Determine the [X, Y] coordinate at the center of the cell enclosing the given text.  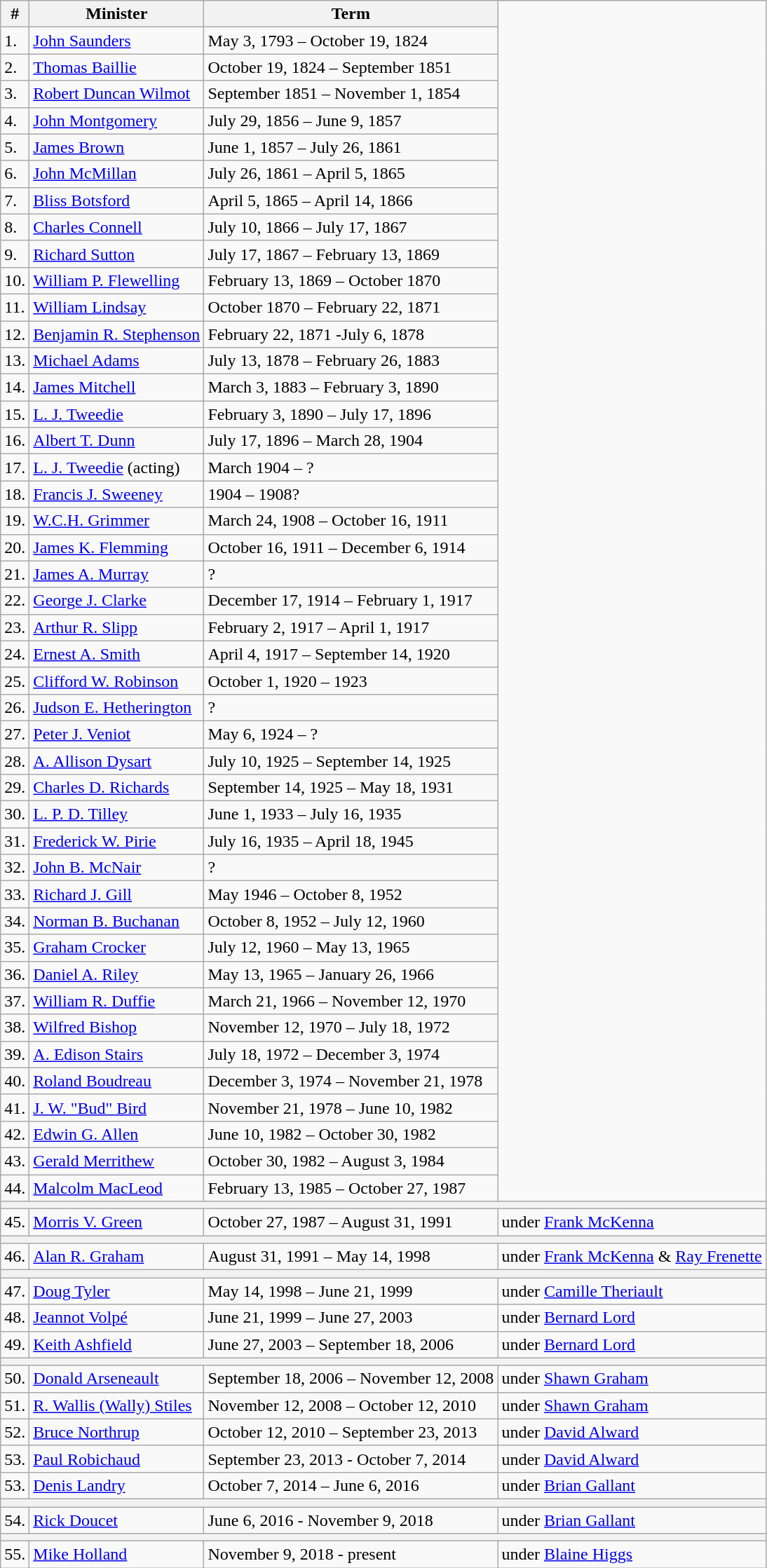
25. [15, 681]
51. [15, 1405]
1904 – 1908? [351, 494]
21. [15, 574]
9. [15, 254]
12. [15, 334]
under Frank McKenna [632, 1222]
Michael Adams [116, 361]
35. [15, 948]
18. [15, 494]
W.C.H. Grimmer [116, 521]
28. [15, 761]
March 1904 – ? [351, 468]
Wilfred Bishop [116, 1028]
14. [15, 388]
October 12, 2010 – September 23, 2013 [351, 1432]
Mike Holland [116, 1555]
Bliss Botsford [116, 200]
William P. Flewelling [116, 280]
July 13, 1878 – February 26, 1883 [351, 361]
Rick Doucet [116, 1520]
Minister [116, 14]
Norman B. Buchanan [116, 921]
5. [15, 147]
October 1, 1920 – 1923 [351, 681]
31. [15, 841]
55. [15, 1555]
43. [15, 1161]
October 7, 2014 – June 6, 2016 [351, 1485]
July 10, 1925 – September 14, 1925 [351, 761]
# [15, 14]
3. [15, 94]
June 10, 1982 – October 30, 1982 [351, 1134]
July 10, 1866 – July 17, 1867 [351, 227]
May 13, 1965 – January 26, 1966 [351, 974]
October 1870 – February 22, 1871 [351, 307]
March 24, 1908 – October 16, 1911 [351, 521]
May 14, 1998 – June 21, 1999 [351, 1291]
George J. Clarke [116, 601]
Benjamin R. Stephenson [116, 334]
September 1851 – November 1, 1854 [351, 94]
August 31, 1991 – May 14, 1998 [351, 1257]
A. Allison Dysart [116, 761]
February 13, 1869 – October 1870 [351, 280]
March 21, 1966 – November 12, 1970 [351, 1001]
February 13, 1985 – October 27, 1987 [351, 1188]
June 1, 1933 – July 16, 1935 [351, 814]
Richard J. Gill [116, 894]
Donald Arseneault [116, 1379]
September 23, 2013 - October 7, 2014 [351, 1459]
William Lindsay [116, 307]
November 9, 2018 - present [351, 1555]
June 1, 1857 – July 26, 1861 [351, 147]
37. [15, 1001]
October 30, 1982 – August 3, 1984 [351, 1161]
46. [15, 1257]
under Frank McKenna & Ray Frenette [632, 1257]
34. [15, 921]
John Montgomery [116, 121]
October 19, 1824 – September 1851 [351, 67]
17. [15, 468]
24. [15, 654]
16. [15, 441]
Clifford W. Robinson [116, 681]
Albert T. Dunn [116, 441]
April 4, 1917 – September 14, 1920 [351, 654]
40. [15, 1081]
41. [15, 1107]
13. [15, 361]
38. [15, 1028]
James K. Flemming [116, 547]
under Camille Theriault [632, 1291]
Bruce Northrup [116, 1432]
10. [15, 280]
June 27, 2003 – September 18, 2006 [351, 1344]
Term [351, 14]
Doug Tyler [116, 1291]
2. [15, 67]
May 6, 1924 – ? [351, 734]
December 3, 1974 – November 21, 1978 [351, 1081]
May 1946 – October 8, 1952 [351, 894]
30. [15, 814]
33. [15, 894]
Charles Connell [116, 227]
John Saunders [116, 41]
26. [15, 707]
July 29, 1856 – June 9, 1857 [351, 121]
Richard Sutton [116, 254]
March 3, 1883 – February 3, 1890 [351, 388]
42. [15, 1134]
November 21, 1978 – June 10, 1982 [351, 1107]
Ernest A. Smith [116, 654]
July 17, 1896 – March 28, 1904 [351, 441]
February 2, 1917 – April 1, 1917 [351, 627]
April 5, 1865 – April 14, 1866 [351, 200]
Charles D. Richards [116, 788]
July 26, 1861 – April 5, 1865 [351, 174]
11. [15, 307]
20. [15, 547]
Paul Robichaud [116, 1459]
Peter J. Veniot [116, 734]
Francis J. Sweeney [116, 494]
49. [15, 1344]
Gerald Merrithew [116, 1161]
7. [15, 200]
Roland Boudreau [116, 1081]
23. [15, 627]
October 27, 1987 – August 31, 1991 [351, 1222]
under Blaine Higgs [632, 1555]
Arthur R. Slipp [116, 627]
February 3, 1890 – July 17, 1896 [351, 414]
6. [15, 174]
39. [15, 1054]
Robert Duncan Wilmot [116, 94]
Jeannot Volpé [116, 1318]
June 6, 2016 - November 9, 2018 [351, 1520]
July 17, 1867 – February 13, 1869 [351, 254]
Malcolm MacLeod [116, 1188]
July 16, 1935 – April 18, 1945 [351, 841]
1. [15, 41]
John B. McNair [116, 868]
James A. Murray [116, 574]
36. [15, 974]
L. J. Tweedie [116, 414]
James Mitchell [116, 388]
Denis Landry [116, 1485]
47. [15, 1291]
52. [15, 1432]
29. [15, 788]
July 12, 1960 – May 13, 1965 [351, 948]
Morris V. Green [116, 1222]
William R. Duffie [116, 1001]
November 12, 2008 – October 12, 2010 [351, 1405]
15. [15, 414]
December 17, 1914 – February 1, 1917 [351, 601]
J. W. "Bud" Bird [116, 1107]
50. [15, 1379]
November 12, 1970 – July 18, 1972 [351, 1028]
September 14, 1925 – May 18, 1931 [351, 788]
September 18, 2006 – November 12, 2008 [351, 1379]
L. P. D. Tilley [116, 814]
Judson E. Hetherington [116, 707]
L. J. Tweedie (acting) [116, 468]
44. [15, 1188]
A. Edison Stairs [116, 1054]
John McMillan [116, 174]
Graham Crocker [116, 948]
October 8, 1952 – July 12, 1960 [351, 921]
Thomas Baillie [116, 67]
19. [15, 521]
54. [15, 1520]
James Brown [116, 147]
45. [15, 1222]
48. [15, 1318]
32. [15, 868]
4. [15, 121]
27. [15, 734]
Edwin G. Allen [116, 1134]
Frederick W. Pirie [116, 841]
8. [15, 227]
Keith Ashfield [116, 1344]
July 18, 1972 – December 3, 1974 [351, 1054]
May 3, 1793 – October 19, 1824 [351, 41]
Alan R. Graham [116, 1257]
R. Wallis (Wally) Stiles [116, 1405]
June 21, 1999 – June 27, 2003 [351, 1318]
February 22, 1871 -July 6, 1878 [351, 334]
Daniel A. Riley [116, 974]
22. [15, 601]
October 16, 1911 – December 6, 1914 [351, 547]
